Search for the cell housing the specified text and yield its (X, Y) center coordinate. 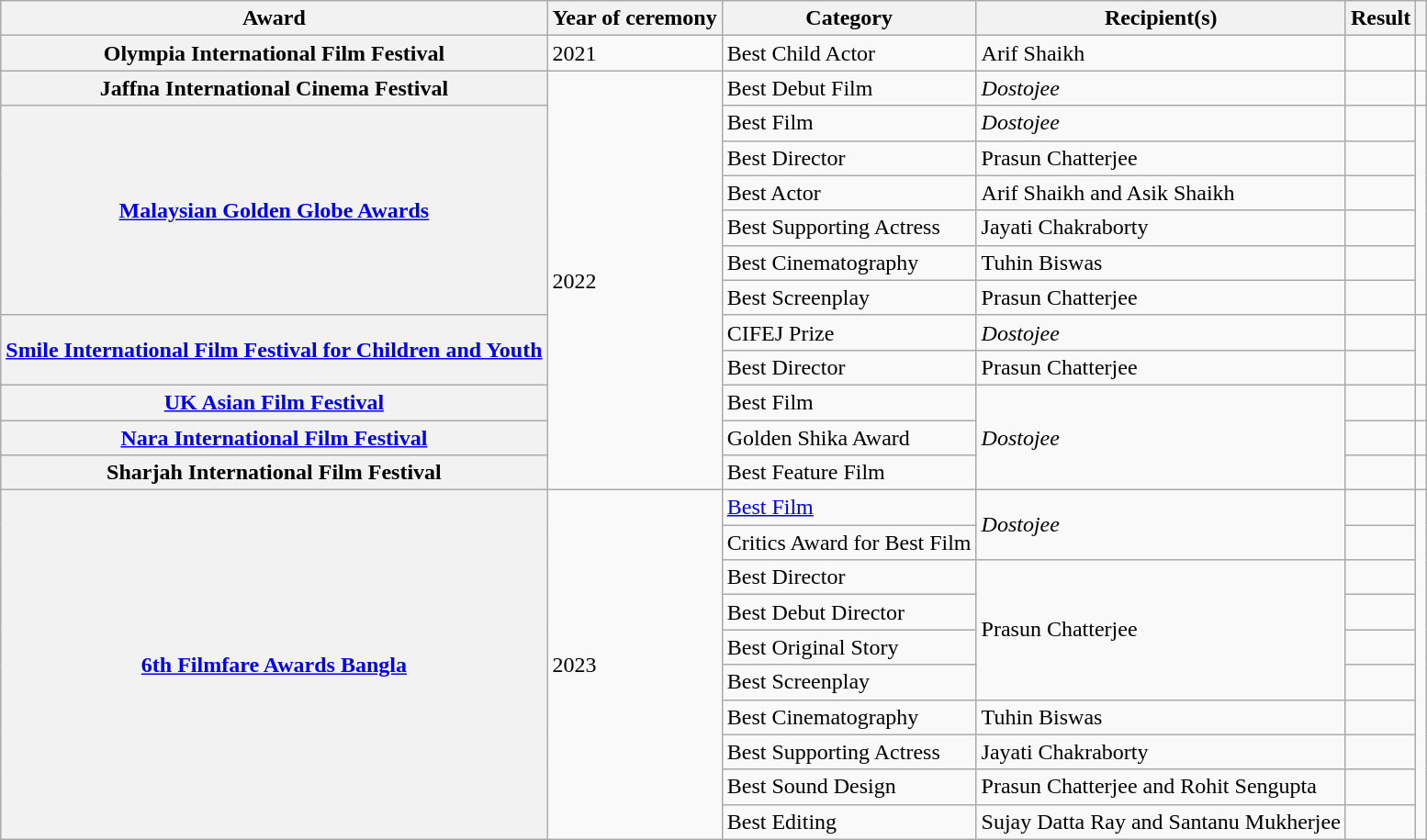
Smile International Film Festival for Children and Youth (274, 350)
Best Debut Film (848, 88)
Best Editing (848, 822)
Jaffna International Cinema Festival (274, 88)
Best Debut Director (848, 612)
2023 (635, 665)
Critics Award for Best Film (848, 543)
UK Asian Film Festival (274, 402)
Sujay Datta Ray and Santanu Mukherjee (1161, 822)
Best Child Actor (848, 53)
CIFEJ Prize (848, 332)
Arif Shaikh (1161, 53)
2021 (635, 53)
Result (1380, 18)
Best Feature Film (848, 473)
2022 (635, 281)
Sharjah International Film Festival (274, 473)
Year of ceremony (635, 18)
6th Filmfare Awards Bangla (274, 665)
Best Sound Design (848, 787)
Olympia International Film Festival (274, 53)
Category (848, 18)
Arif Shaikh and Asik Shaikh (1161, 193)
Award (274, 18)
Malaysian Golden Globe Awards (274, 210)
Recipient(s) (1161, 18)
Golden Shika Award (848, 438)
Best Original Story (848, 647)
Best Actor (848, 193)
Nara International Film Festival (274, 438)
Prasun Chatterjee and Rohit Sengupta (1161, 787)
